Provide the [x, y] coordinate of the cell's center where the given text is located.  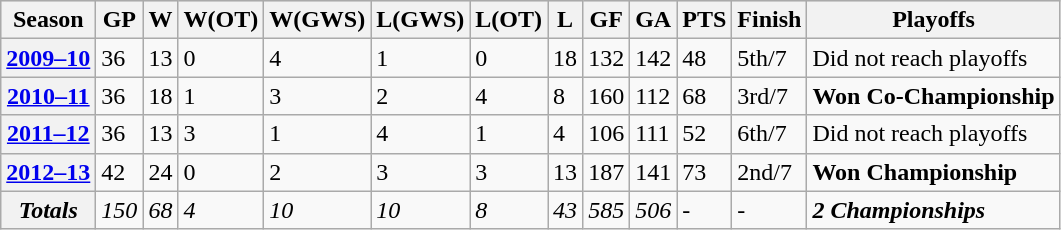
2 Championships [934, 210]
141 [654, 172]
Season [48, 20]
L(OT) [509, 20]
2010–11 [48, 96]
GP [120, 20]
52 [704, 134]
W [160, 20]
43 [566, 210]
6th/7 [770, 134]
73 [704, 172]
112 [654, 96]
48 [704, 58]
2009–10 [48, 58]
GA [654, 20]
GF [606, 20]
42 [120, 172]
3rd/7 [770, 96]
Finish [770, 20]
506 [654, 210]
Won Co-Championship [934, 96]
160 [606, 96]
Totals [48, 210]
L(GWS) [420, 20]
2012–13 [48, 172]
2nd/7 [770, 172]
Playoffs [934, 20]
150 [120, 210]
142 [654, 58]
132 [606, 58]
585 [606, 210]
L [566, 20]
W(OT) [221, 20]
2011–12 [48, 134]
24 [160, 172]
Won Championship [934, 172]
106 [606, 134]
187 [606, 172]
W(GWS) [318, 20]
111 [654, 134]
5th/7 [770, 58]
PTS [704, 20]
